Search for the cell housing the specified text and yield its (X, Y) center coordinate. 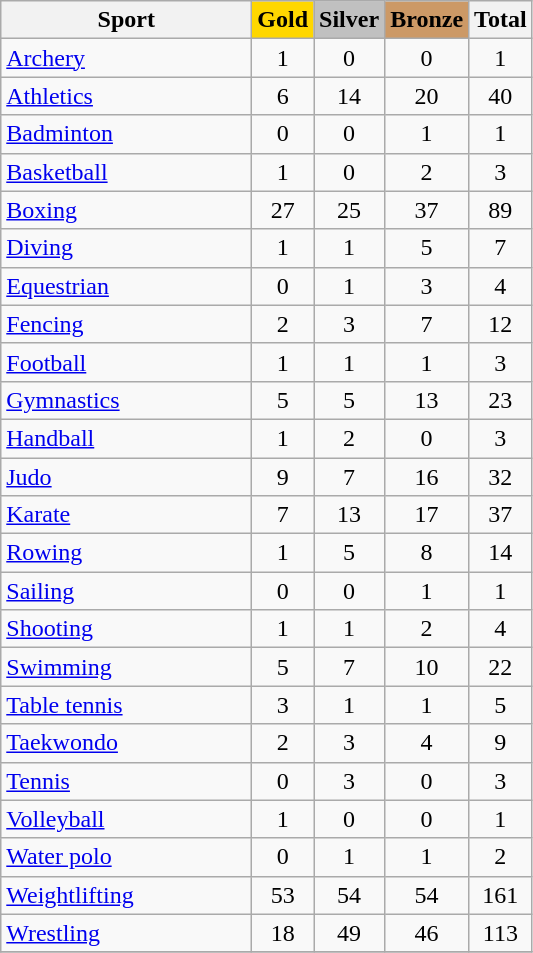
Judo (126, 477)
Total (501, 20)
Football (126, 362)
113 (501, 933)
Basketball (126, 172)
Swimming (126, 667)
22 (501, 667)
16 (427, 477)
27 (283, 210)
Table tennis (126, 705)
Handball (126, 438)
20 (427, 96)
Boxing (126, 210)
32 (501, 477)
49 (350, 933)
Tennis (126, 781)
Weightlifting (126, 895)
161 (501, 895)
Athletics (126, 96)
Bronze (427, 20)
Taekwondo (126, 743)
Rowing (126, 553)
10 (427, 667)
Gymnastics (126, 400)
18 (283, 933)
23 (501, 400)
25 (350, 210)
8 (427, 553)
Fencing (126, 324)
Sailing (126, 591)
Gold (283, 20)
Diving (126, 248)
17 (427, 515)
6 (283, 96)
12 (501, 324)
Equestrian (126, 286)
Badminton (126, 134)
Water polo (126, 857)
40 (501, 96)
Sport (126, 20)
Wrestling (126, 933)
46 (427, 933)
Silver (350, 20)
53 (283, 895)
89 (501, 210)
Volleyball (126, 819)
Shooting (126, 629)
Archery (126, 58)
Karate (126, 515)
